Detect which cell encompasses the target text, then output its (x, y) center coordinate. 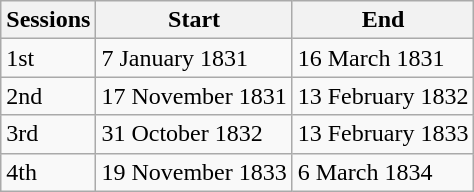
Start (194, 20)
2nd (48, 96)
6 March 1834 (383, 172)
16 March 1831 (383, 58)
13 February 1833 (383, 134)
13 February 1832 (383, 96)
7 January 1831 (194, 58)
Sessions (48, 20)
17 November 1831 (194, 96)
31 October 1832 (194, 134)
1st (48, 58)
3rd (48, 134)
19 November 1833 (194, 172)
4th (48, 172)
End (383, 20)
